Return the [X, Y] coordinate for the center point of the cell that contains the specified text.  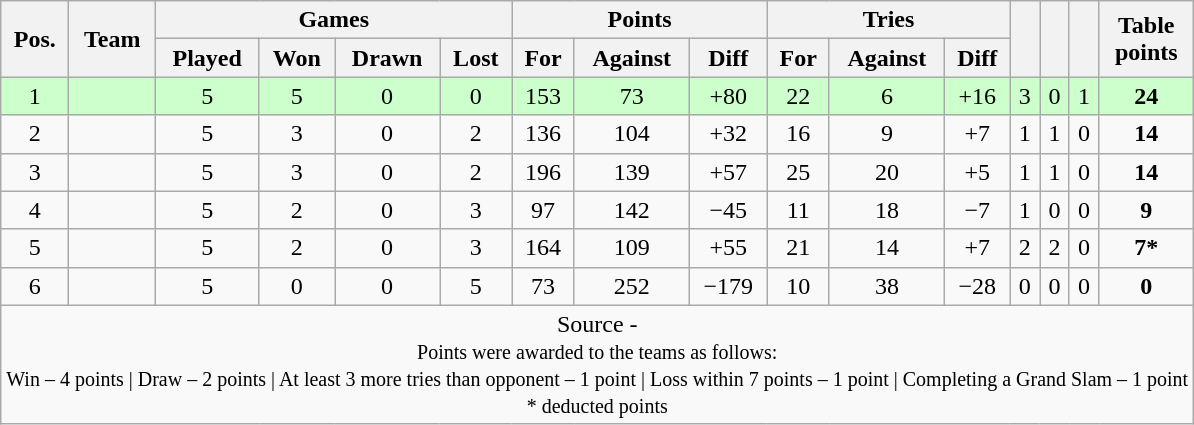
Games [334, 20]
139 [632, 172]
24 [1146, 96]
−45 [728, 210]
20 [886, 172]
+32 [728, 134]
11 [798, 210]
252 [632, 286]
4 [35, 210]
Pos. [35, 39]
97 [543, 210]
21 [798, 248]
7* [1146, 248]
153 [543, 96]
22 [798, 96]
Lost [476, 58]
Team [112, 39]
Tries [888, 20]
+80 [728, 96]
38 [886, 286]
Points [640, 20]
Tablepoints [1146, 39]
25 [798, 172]
−7 [977, 210]
16 [798, 134]
+16 [977, 96]
164 [543, 248]
−28 [977, 286]
18 [886, 210]
−179 [728, 286]
10 [798, 286]
142 [632, 210]
+55 [728, 248]
Won [297, 58]
Played [208, 58]
196 [543, 172]
136 [543, 134]
+5 [977, 172]
109 [632, 248]
104 [632, 134]
Drawn [388, 58]
+57 [728, 172]
